Find where the given text appears and provide that cell's center as [x, y] coordinate. 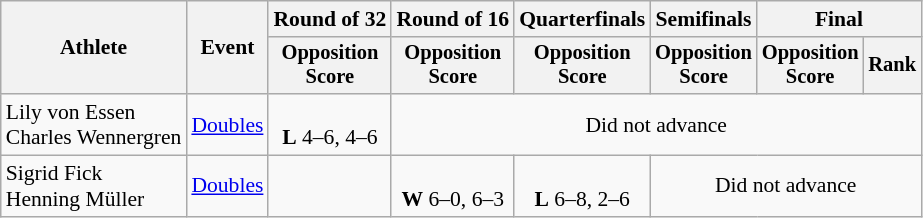
Lily von Essen Charles Wennergren [94, 124]
Round of 16 [452, 19]
Semifinals [704, 19]
Sigrid Fick Henning Müller [94, 186]
L 4–6, 4–6 [330, 124]
Round of 32 [330, 19]
Athlete [94, 48]
Final [839, 19]
Quarterfinals [582, 19]
Event [227, 48]
Rank [892, 66]
W 6–0, 6–3 [452, 186]
L 6–8, 2–6 [582, 186]
